Determine the [X, Y] coordinate at the center of the cell enclosing the given text.  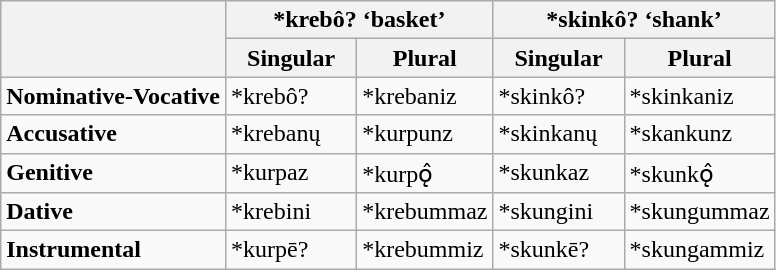
*kurpunz [425, 134]
*skinkanų [558, 134]
*skinkaniz [700, 96]
*skunkē? [558, 250]
*skungummaz [700, 212]
*krebaniz [425, 96]
*skinkô? [558, 96]
Genitive [114, 173]
Nominative-Vocative [114, 96]
*kurpaz [292, 173]
*krebummaz [425, 212]
*kurpǫ̂ [425, 173]
*skungini [558, 212]
Instrumental [114, 250]
*skunkaz [558, 173]
*skankunz [700, 134]
Accusative [114, 134]
*skinkô? ‘shank’ [634, 20]
*krebanų [292, 134]
*skungammiz [700, 250]
*kurpē? [292, 250]
*krebini [292, 212]
*krebummiz [425, 250]
*skunkǫ̂ [700, 173]
Dative [114, 212]
*krebô? [292, 96]
*krebô? ‘basket’ [360, 20]
